Find where the given text appears and provide that cell's center as (X, Y) coordinate. 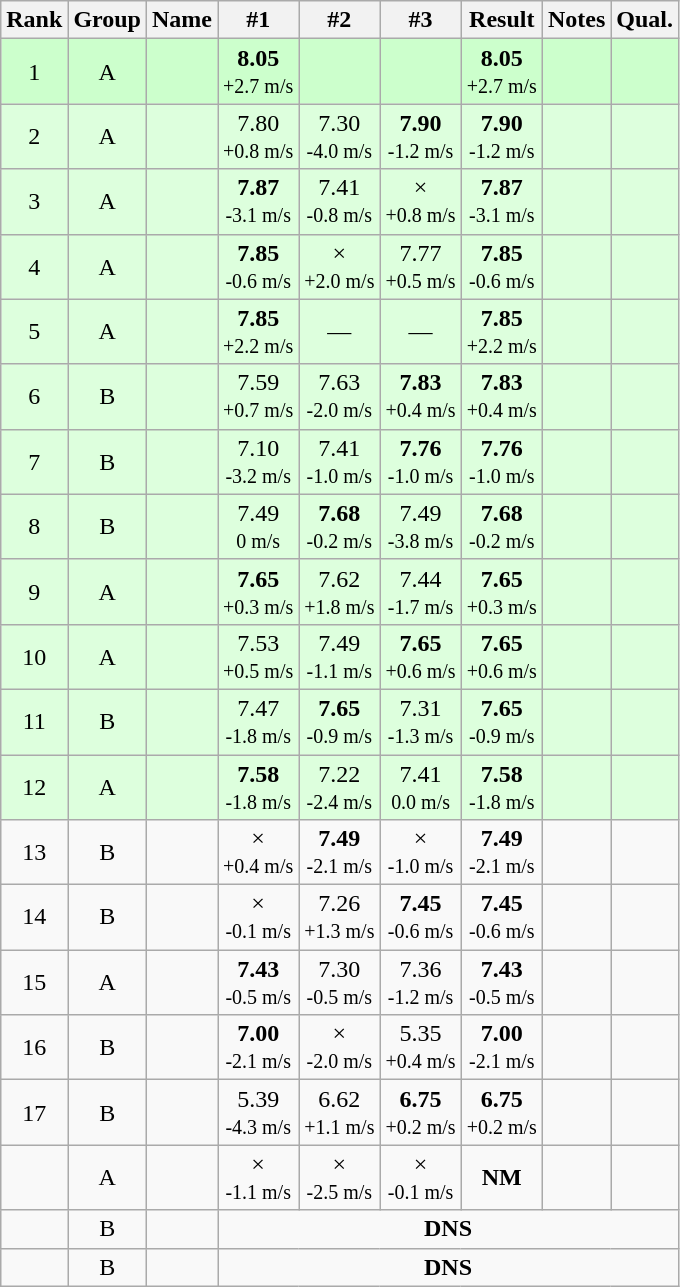
3 (34, 202)
×+0.4 m/s (258, 852)
8 (34, 526)
Result (502, 20)
10 (34, 656)
5 (34, 332)
7.31-1.3 m/s (420, 722)
16 (34, 1048)
7.41-0.8 m/s (340, 202)
Qual. (645, 20)
#1 (258, 20)
5.35+0.4 m/s (420, 1048)
×-2.5 m/s (340, 1178)
×+2.0 m/s (340, 266)
7.41-1.0 m/s (340, 462)
7.62+1.8 m/s (340, 592)
×-2.0 m/s (340, 1048)
7.30-4.0 m/s (340, 136)
7.30-0.5 m/s (340, 982)
7.49-1.1 m/s (340, 656)
7.410.0 m/s (420, 786)
7.59+0.7 m/s (258, 396)
7.10-3.2 m/s (258, 462)
11 (34, 722)
7.53+0.5 m/s (258, 656)
NM (502, 1178)
#2 (340, 20)
7 (34, 462)
6 (34, 396)
13 (34, 852)
12 (34, 786)
5.39-4.3 m/s (258, 1112)
15 (34, 982)
7.47-1.8 m/s (258, 722)
4 (34, 266)
#3 (420, 20)
7.77+0.5 m/s (420, 266)
Rank (34, 20)
Notes (576, 20)
7.44-1.7 m/s (420, 592)
Group (108, 20)
7.36-1.2 m/s (420, 982)
7.26+1.3 m/s (340, 918)
6.62+1.1 m/s (340, 1112)
7.63-2.0 m/s (340, 396)
7.80+0.8 m/s (258, 136)
7.490 m/s (258, 526)
1 (34, 72)
Name (182, 20)
×+0.8 m/s (420, 202)
7.49-3.8 m/s (420, 526)
2 (34, 136)
14 (34, 918)
9 (34, 592)
7.22-2.4 m/s (340, 786)
×-1.0 m/s (420, 852)
17 (34, 1112)
×-1.1 m/s (258, 1178)
